Extract the (x, y) coordinate from the center of the cell holding the provided text.  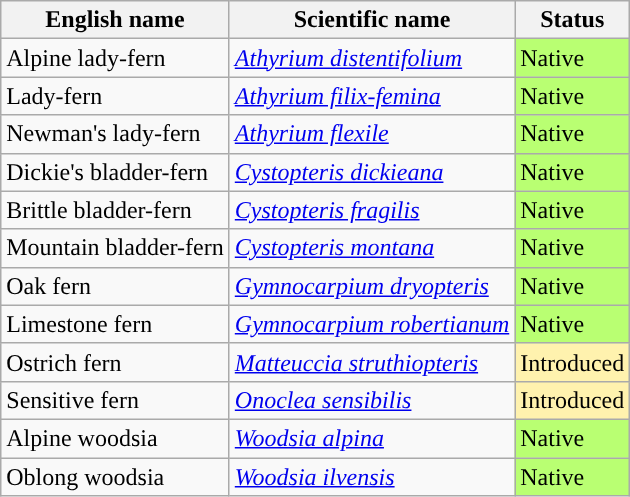
Cystopteris fragilis (372, 210)
Lady-fern (116, 96)
Newman's lady-fern (116, 134)
Gymnocarpium dryopteris (372, 286)
Athyrium flexile (372, 134)
Brittle bladder-fern (116, 210)
Sensitive fern (116, 400)
Dickie's bladder-fern (116, 172)
Woodsia alpina (372, 438)
Alpine woodsia (116, 438)
Status (572, 20)
English name (116, 20)
Alpine lady-fern (116, 58)
Mountain bladder-fern (116, 248)
Oak fern (116, 286)
Oblong woodsia (116, 477)
Cystopteris montana (372, 248)
Cystopteris dickieana (372, 172)
Ostrich fern (116, 362)
Limestone fern (116, 324)
Athyrium filix-femina (372, 96)
Athyrium distentifolium (372, 58)
Onoclea sensibilis (372, 400)
Matteuccia struthiopteris (372, 362)
Scientific name (372, 20)
Woodsia ilvensis (372, 477)
Gymnocarpium robertianum (372, 324)
